Find where the given text appears and provide that cell's center as [x, y] coordinate. 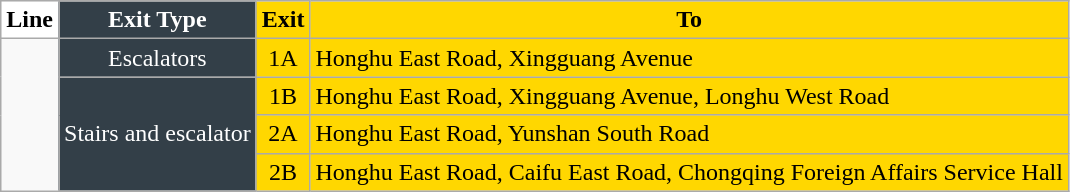
To [690, 20]
Exit [283, 20]
Honghu East Road, Caifu East Road, Chongqing Foreign Affairs Service Hall [690, 172]
Honghu East Road, Xingguang Avenue, Longhu West Road [690, 96]
2A [283, 134]
Honghu East Road, Yunshan South Road [690, 134]
Honghu East Road, Xingguang Avenue [690, 58]
Escalators [157, 58]
Line [30, 20]
Exit Type [157, 20]
2B [283, 172]
1B [283, 96]
1A [283, 58]
Stairs and escalator [157, 134]
